Locate the cell with the specified text and output its [x, y] center coordinate. 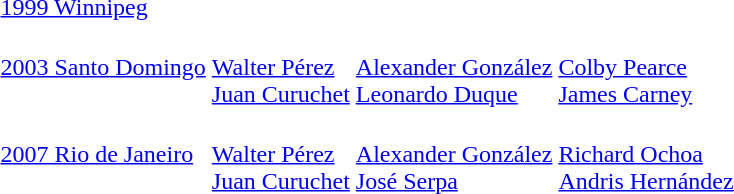
Walter PérezJuan Curuchet [280, 67]
Alexander GonzálezLeonardo Duque [454, 67]
